Provide the [X, Y] coordinate of the cell's center where the given text is located.  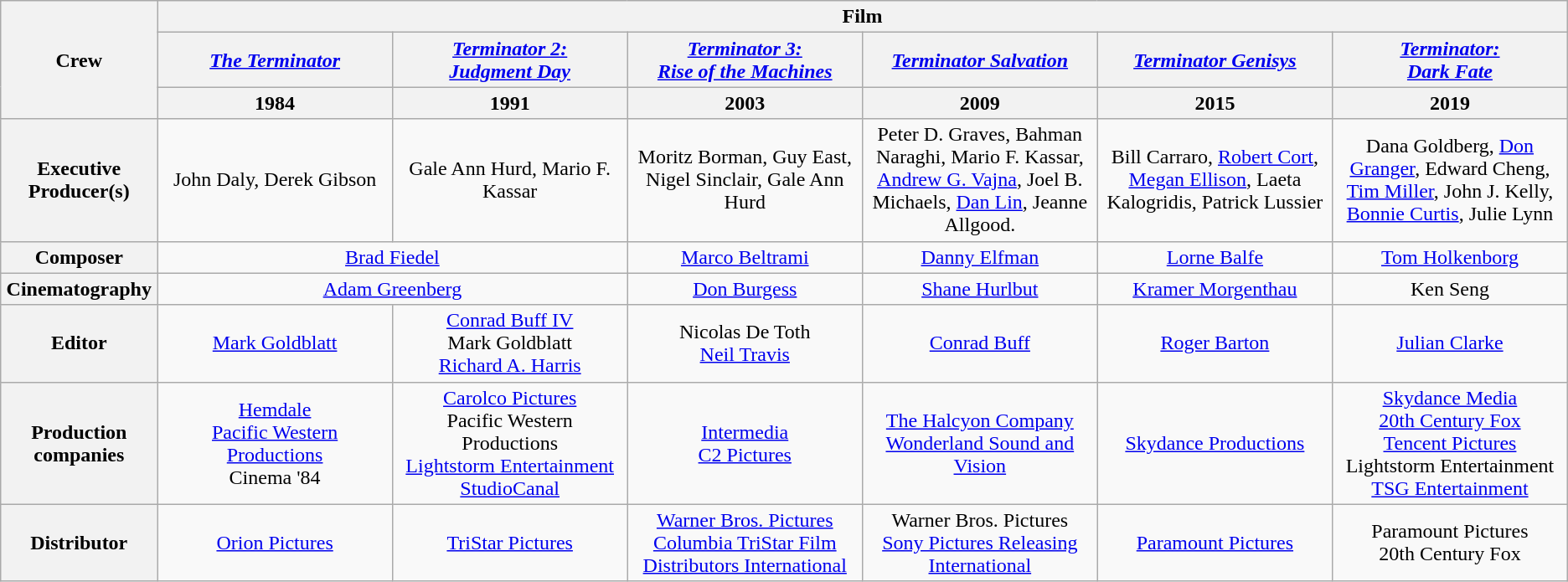
IntermediaC2 Pictures [745, 443]
Peter D. Graves, Bahman Naraghi, Mario F. Kassar, Andrew G. Vajna, Joel B. Michaels, Dan Lin, Jeanne Allgood. [980, 180]
1984 [275, 103]
Julian Clarke [1451, 343]
The Halcyon CompanyWonderland Sound and Vision [980, 443]
2009 [980, 103]
John Daly, Derek Gibson [275, 180]
Orion Pictures [275, 543]
Conrad Buff [980, 343]
Bill Carraro, Robert Cort, Megan Ellison, Laeta Kalogridis, Patrick Lussier [1215, 180]
2019 [1451, 103]
Moritz Borman, Guy East, Nigel Sinclair, Gale Ann Hurd [745, 180]
Brad Fiedel [392, 257]
Marco Beltrami [745, 257]
Carolco PicturesPacific Western ProductionsLightstorm EntertainmentStudioCanal [509, 443]
2003 [745, 103]
Composer [79, 257]
Warner Bros. PicturesColumbia TriStar Film Distributors International [745, 543]
Dana Goldberg, Don Granger, Edward Cheng, Tim Miller, John J. Kelly, Bonnie Curtis, Julie Lynn [1451, 180]
Tom Holkenborg [1451, 257]
Production companies [79, 443]
Film [863, 17]
Crew [79, 60]
Shane Hurlbut [980, 289]
Terminator:Dark Fate [1451, 60]
Roger Barton [1215, 343]
Gale Ann Hurd, Mario F. Kassar [509, 180]
Editor [79, 343]
Skydance Media20th Century FoxTencent PicturesLightstorm EntertainmentTSG Entertainment [1451, 443]
Ken Seng [1451, 289]
Terminator Genisys [1215, 60]
Executive Producer(s) [79, 180]
Distributor [79, 543]
HemdalePacific Western ProductionsCinema '84 [275, 443]
Terminator 3:Rise of the Machines [745, 60]
Kramer Morgenthau [1215, 289]
The Terminator [275, 60]
Don Burgess [745, 289]
Danny Elfman [980, 257]
Cinematography [79, 289]
Lorne Balfe [1215, 257]
TriStar Pictures [509, 543]
Adam Greenberg [392, 289]
Nicolas De TothNeil Travis [745, 343]
Paramount Pictures20th Century Fox [1451, 543]
1991 [509, 103]
Conrad Buff IVMark GoldblattRichard A. Harris [509, 343]
Terminator Salvation [980, 60]
Warner Bros. PicturesSony Pictures Releasing International [980, 543]
2015 [1215, 103]
Mark Goldblatt [275, 343]
Paramount Pictures [1215, 543]
Terminator 2:Judgment Day [509, 60]
Skydance Productions [1215, 443]
